Locate the cell with the specified text and output its [x, y] center coordinate. 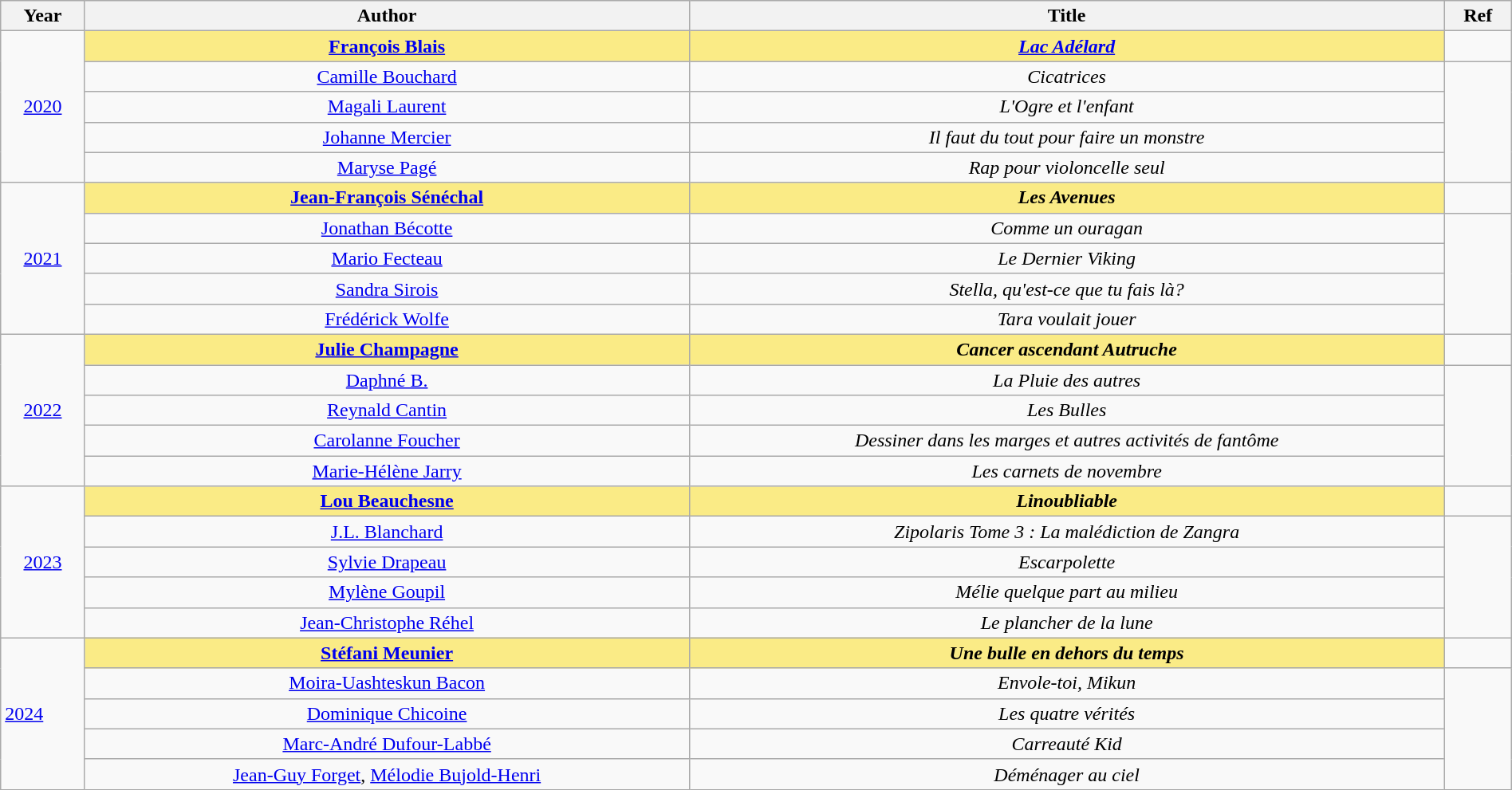
Jean-Guy Forget, Mélodie Bujold-Henri [387, 774]
Carreauté Kid [1067, 744]
Comme un ouragan [1067, 228]
Mylène Goupil [387, 592]
Les quatre vérités [1067, 713]
Sylvie Drapeau [387, 562]
Dominique Chicoine [387, 713]
J.L. Blanchard [387, 532]
Il faut du tout pour faire un monstre [1067, 137]
Author [387, 16]
Cancer ascendant Autruche [1067, 349]
Mélie quelque part au milieu [1067, 592]
Lou Beauchesne [387, 501]
Envole-toi, Mikun [1067, 683]
Mario Fecteau [387, 258]
L'Ogre et l'enfant [1067, 107]
Marc-André Dufour-Labbé [387, 744]
Jean-François Sénéchal [387, 198]
Le plancher de la lune [1067, 623]
Jonathan Bécotte [387, 228]
Les Avenues [1067, 198]
2021 [43, 258]
Le Dernier Viking [1067, 258]
Maryse Pagé [387, 167]
Les carnets de novembre [1067, 471]
2024 [43, 713]
Magali Laurent [387, 107]
Stéfani Meunier [387, 653]
Lac Adélard [1067, 46]
Johanne Mercier [387, 137]
Frédérick Wolfe [387, 319]
Sandra Sirois [387, 289]
Déménager au ciel [1067, 774]
Les Bulles [1067, 411]
2022 [43, 410]
François Blais [387, 46]
Linoubliable [1067, 501]
Escarpolette [1067, 562]
Rap pour violoncelle seul [1067, 167]
2023 [43, 562]
Stella, qu'est-ce que tu fais là? [1067, 289]
Title [1067, 16]
Carolanne Foucher [387, 441]
Year [43, 16]
Camille Bouchard [387, 77]
Cicatrices [1067, 77]
Julie Champagne [387, 349]
Marie-Hélène Jarry [387, 471]
Ref [1478, 16]
2020 [43, 107]
Zipolaris Tome 3 : La malédiction de Zangra [1067, 532]
Dessiner dans les marges et autres activités de fantôme [1067, 441]
Jean-Christophe Réhel [387, 623]
Daphné B. [387, 380]
Une bulle en dehors du temps [1067, 653]
Reynald Cantin [387, 411]
Moira-Uashteskun Bacon [387, 683]
La Pluie des autres [1067, 380]
Tara voulait jouer [1067, 319]
